Scan for the cell matching the given text and deliver its (X, Y) coordinate at center. 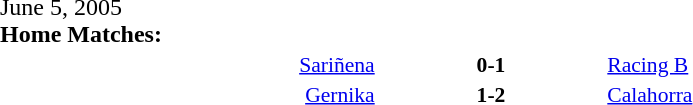
0-1 (492, 64)
